Output the [x, y] coordinate of the center of the cell containing the given text.  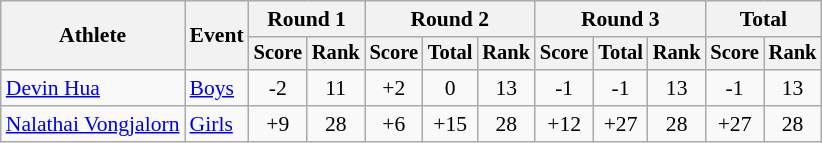
+2 [394, 88]
Athlete [93, 36]
Nalathai Vongjalorn [93, 124]
+6 [394, 124]
11 [336, 88]
Round 2 [450, 19]
Devin Hua [93, 88]
Event [217, 36]
+15 [450, 124]
-2 [278, 88]
0 [450, 88]
Boys [217, 88]
Round 1 [307, 19]
+12 [564, 124]
Round 3 [620, 19]
Girls [217, 124]
+9 [278, 124]
